Scan for the cell matching the given text and deliver its [x, y] coordinate at center. 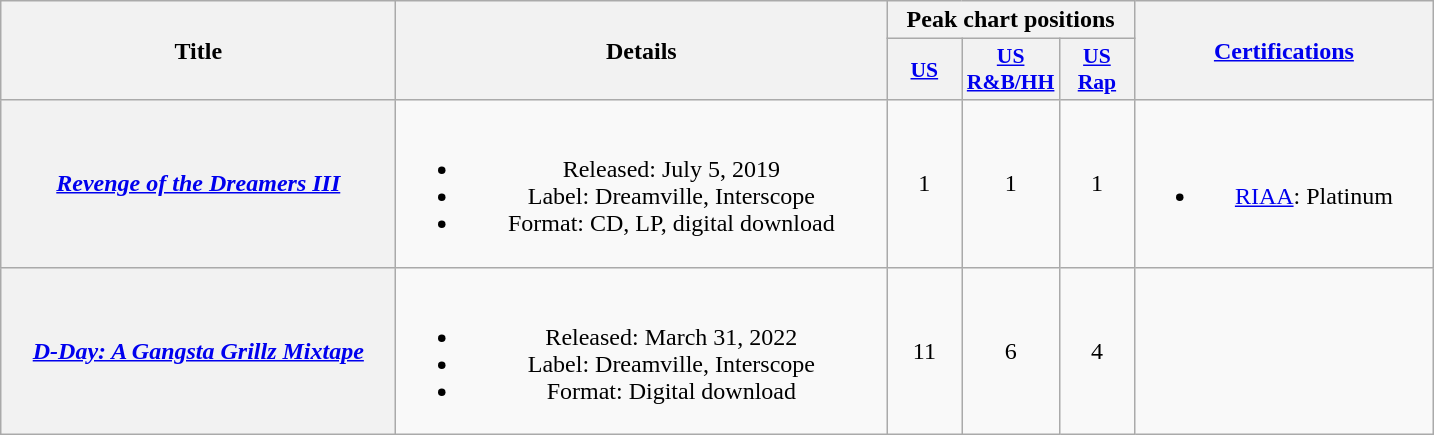
D-Day: A Gangsta Grillz Mixtape [198, 350]
US [924, 70]
6 [1011, 350]
Certifications [1284, 50]
RIAA: Platinum [1284, 184]
Details [642, 50]
Title [198, 50]
USR&B/HH [1011, 70]
USRap [1096, 70]
Released: March 31, 2022Label: Dreamville, InterscopeFormat: Digital download [642, 350]
Revenge of the Dreamers III [198, 184]
4 [1096, 350]
Released: July 5, 2019Label: Dreamville, InterscopeFormat: CD, LP, digital download [642, 184]
Peak chart positions [1011, 20]
11 [924, 350]
